From the cell containing the given text, extract its center point as [X, Y] coordinate. 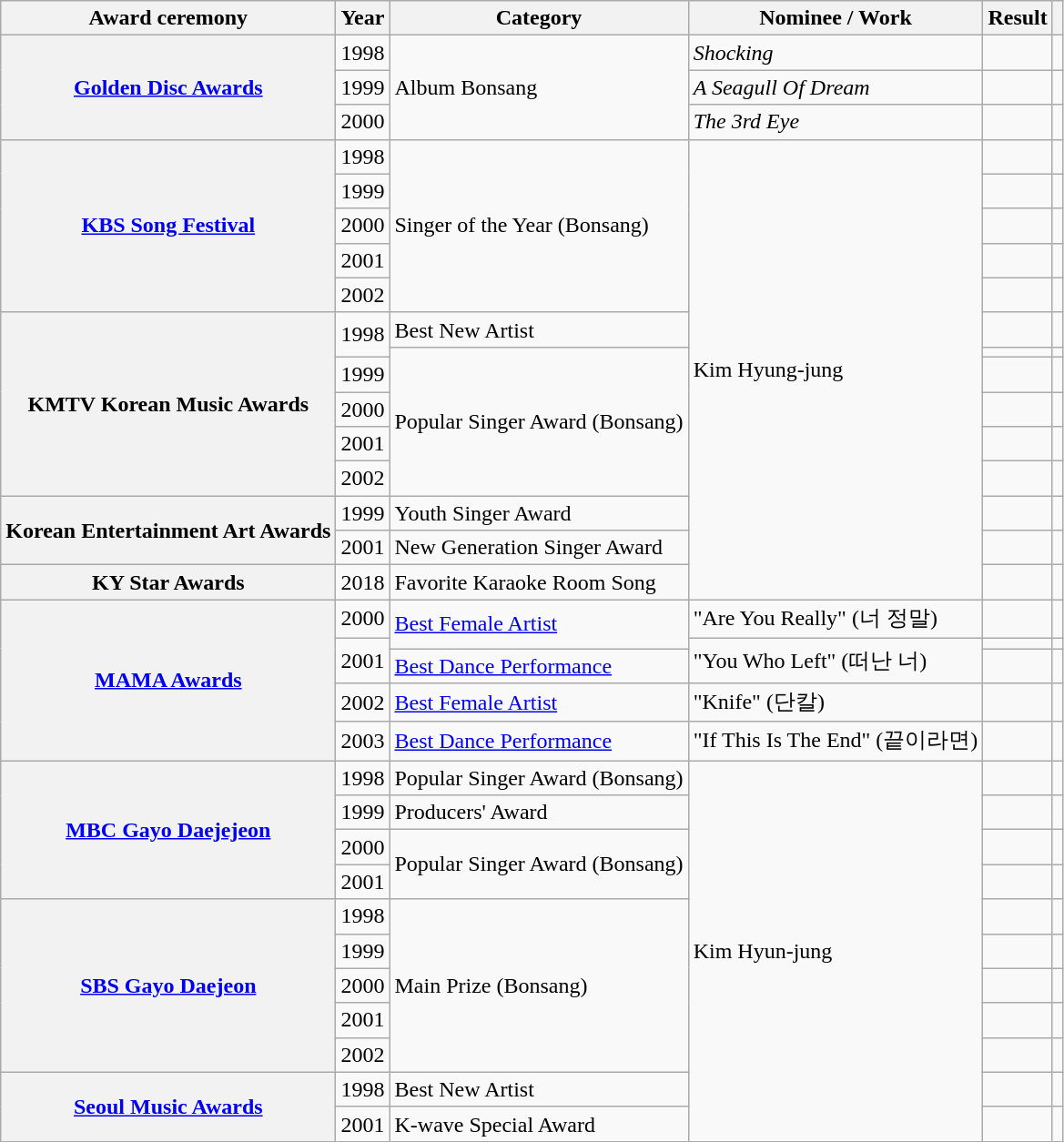
Album Bonsang [539, 87]
Producers' Award [539, 813]
Award ceremony [168, 18]
2018 [362, 582]
Korean Entertainment Art Awards [168, 531]
Favorite Karaoke Room Song [539, 582]
Shocking [836, 53]
2003 [362, 741]
Youth Singer Award [539, 513]
Result [1018, 18]
MBC Gayo Daejejeon [168, 830]
A Seagull Of Dream [836, 87]
"Knife" (단칼) [836, 702]
Kim Hyun-jung [836, 952]
KBS Song Festival [168, 226]
"You Who Left" (떠난 너) [836, 661]
Singer of the Year (Bonsang) [539, 226]
Kim Hyung-jung [836, 369]
MAMA Awards [168, 681]
SBS Gayo Daejeon [168, 985]
New Generation Singer Award [539, 548]
KY Star Awards [168, 582]
K-wave Special Award [539, 1124]
Category [539, 18]
Main Prize (Bonsang) [539, 985]
"If This Is The End" (끝이라면) [836, 741]
Golden Disc Awards [168, 87]
Year [362, 18]
Nominee / Work [836, 18]
KMTV Korean Music Awards [168, 404]
Seoul Music Awards [168, 1107]
The 3rd Eye [836, 122]
"Are You Really" (너 정말) [836, 619]
